Locate the cell with the specified text and output its [x, y] center coordinate. 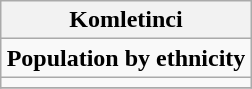
Population by ethnicity [126, 58]
Komletinci [126, 20]
